For the text-containing cell, return its midpoint in [X, Y] coordinate format. 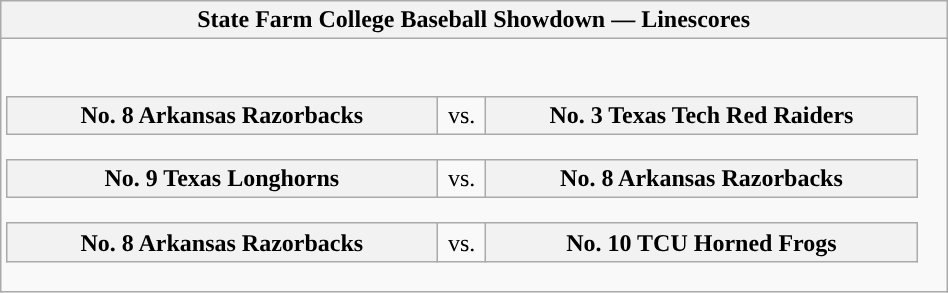
No. 10 TCU Horned Frogs [702, 242]
State Farm College Baseball Showdown — Linescores [474, 20]
No. 9 Texas Longhorns [222, 179]
No. 3 Texas Tech Red Raiders [702, 115]
